Locate the cell with the specified text and output its (x, y) center coordinate. 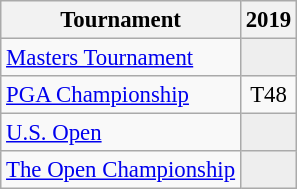
Tournament (121, 20)
2019 (268, 20)
U.S. Open (121, 133)
The Open Championship (121, 170)
PGA Championship (121, 95)
T48 (268, 95)
Masters Tournament (121, 58)
